Detect which cell encompasses the target text, then output its [X, Y] center coordinate. 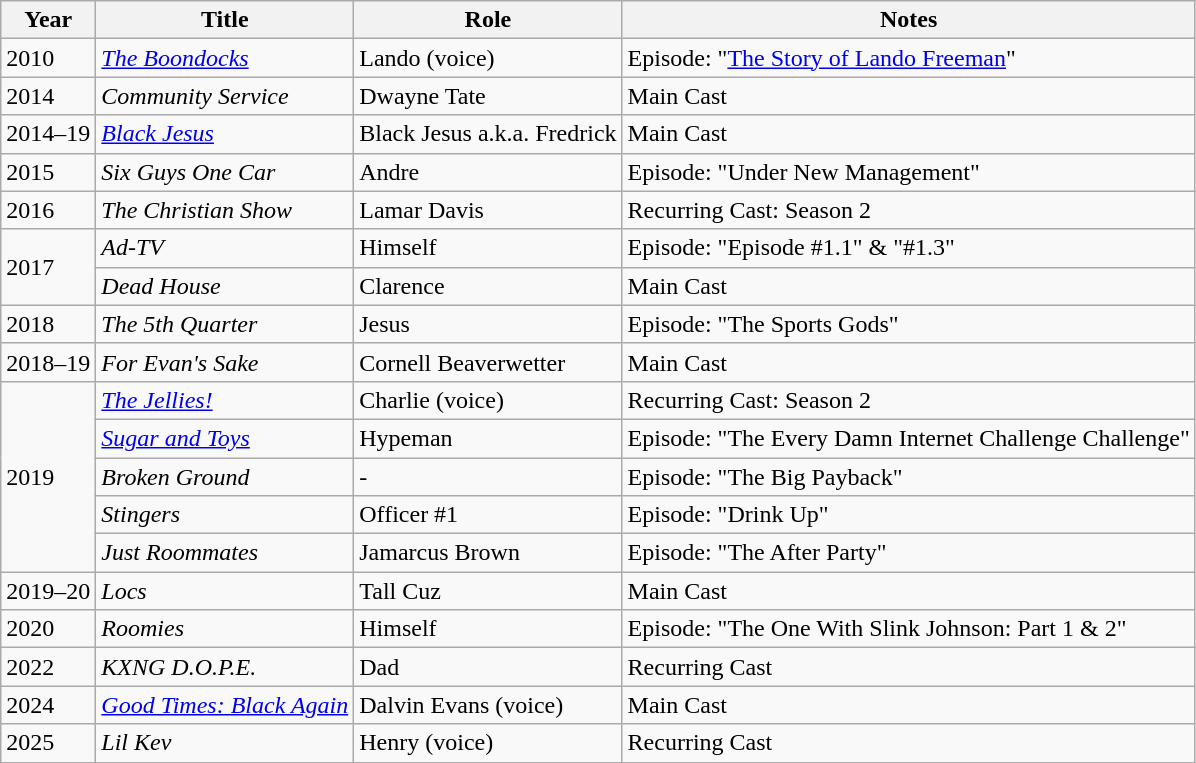
Jesus [488, 324]
Dead House [225, 286]
Lil Kev [225, 743]
Locs [225, 591]
Officer #1 [488, 515]
Tall Cuz [488, 591]
Episode: "The Sports Gods" [908, 324]
Charlie (voice) [488, 400]
The Jellies! [225, 400]
Just Roommates [225, 553]
Andre [488, 172]
Episode: "The One With Slink Johnson: Part 1 & 2" [908, 629]
Notes [908, 20]
2010 [48, 58]
Episode: "The Big Payback" [908, 477]
Episode: "The Story of Lando Freeman" [908, 58]
Henry (voice) [488, 743]
Black Jesus a.k.a. Fredrick [488, 134]
Ad-TV [225, 248]
Roomies [225, 629]
Year [48, 20]
Broken Ground [225, 477]
Hypeman [488, 438]
- [488, 477]
The 5th Quarter [225, 324]
Lando (voice) [488, 58]
2014 [48, 96]
For Evan's Sake [225, 362]
2020 [48, 629]
Black Jesus [225, 134]
Cornell Beaverwetter [488, 362]
Lamar Davis [488, 210]
2016 [48, 210]
The Christian Show [225, 210]
2019–20 [48, 591]
Episode: "Under New Management" [908, 172]
Episode: "Drink Up" [908, 515]
2022 [48, 667]
The Boondocks [225, 58]
2025 [48, 743]
Six Guys One Car [225, 172]
Dad [488, 667]
Title [225, 20]
Sugar and Toys [225, 438]
KXNG D.O.P.E. [225, 667]
Role [488, 20]
Episode: "Episode #1.1" & "#1.3" [908, 248]
Jamarcus Brown [488, 553]
Good Times: Black Again [225, 705]
Episode: "The Every Damn Internet Challenge Challenge" [908, 438]
Episode: "The After Party" [908, 553]
2017 [48, 267]
Community Service [225, 96]
Stingers [225, 515]
2024 [48, 705]
2014–19 [48, 134]
2019 [48, 476]
Clarence [488, 286]
2018–19 [48, 362]
Dalvin Evans (voice) [488, 705]
Dwayne Tate [488, 96]
2015 [48, 172]
2018 [48, 324]
